Output the [X, Y] coordinate of the center of the cell containing the given text.  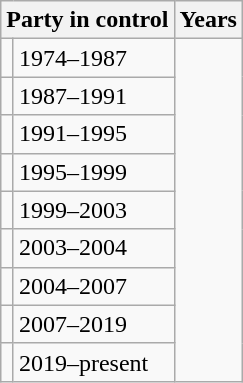
Party in control [88, 20]
1991–1995 [94, 134]
1974–1987 [94, 58]
1995–1999 [94, 172]
1999–2003 [94, 210]
2019–present [94, 362]
2003–2004 [94, 248]
1987–1991 [94, 96]
2004–2007 [94, 286]
Years [208, 20]
2007–2019 [94, 324]
